Provide the (x, y) coordinate of the cell's center where the given text is located.  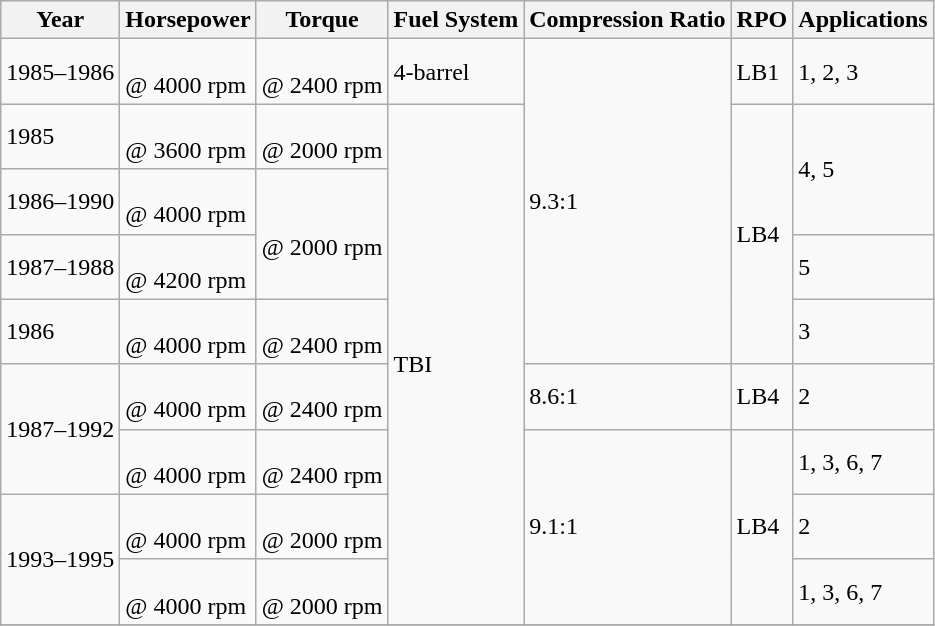
Compression Ratio (628, 20)
@ 3600 rpm (188, 136)
Year (60, 20)
1986–1990 (60, 202)
Fuel System (456, 20)
1985 (60, 136)
Torque (322, 20)
Applications (863, 20)
4-barrel (456, 72)
1, 2, 3 (863, 72)
5 (863, 266)
1987–1988 (60, 266)
8.6:1 (628, 396)
1985–1986 (60, 72)
Horsepower (188, 20)
9.3:1 (628, 202)
1993–1995 (60, 559)
9.1:1 (628, 526)
@ 4200 rpm (188, 266)
LB1 (762, 72)
4, 5 (863, 169)
TBI (456, 364)
1986 (60, 332)
1987–1992 (60, 429)
3 (863, 332)
RPO (762, 20)
